Extract the [X, Y] coordinate from the center of the cell holding the provided text.  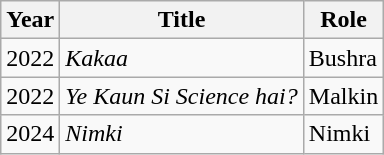
Role [343, 20]
Malkin [343, 96]
Bushra [343, 58]
Kakaa [182, 58]
Year [30, 20]
2024 [30, 134]
Title [182, 20]
Ye Kaun Si Science hai? [182, 96]
